Detect which cell encompasses the target text, then output its [x, y] center coordinate. 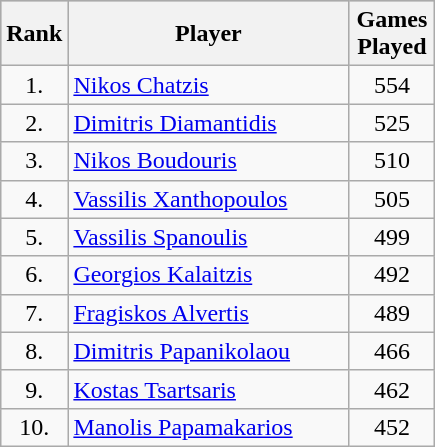
9. [34, 389]
8. [34, 351]
499 [392, 237]
Vassilis Spanoulis [208, 237]
505 [392, 199]
10. [34, 427]
6. [34, 275]
3. [34, 161]
4. [34, 199]
Dimitris Papanikolaou [208, 351]
1. [34, 85]
Manolis Papamakarios [208, 427]
Games Played [392, 34]
2. [34, 123]
Nikos Boudouris [208, 161]
462 [392, 389]
489 [392, 313]
Kostas Tsartsaris [208, 389]
Fragiskos Alvertis [208, 313]
525 [392, 123]
Vassilis Xanthopoulos [208, 199]
Georgios Kalaitzis [208, 275]
Dimitris Diamantidis [208, 123]
554 [392, 85]
Nikos Chatzis [208, 85]
452 [392, 427]
5. [34, 237]
Rank [34, 34]
Player [208, 34]
492 [392, 275]
466 [392, 351]
510 [392, 161]
7. [34, 313]
